Identify which cell holds the provided text, then report its [X, Y] central coordinate. 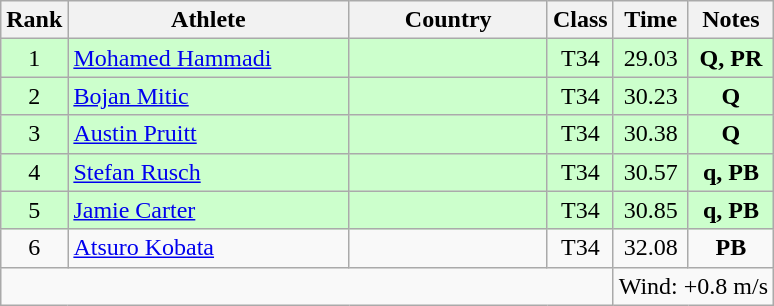
32.08 [650, 248]
Notes [730, 20]
1 [34, 58]
Athlete [208, 20]
Country [448, 20]
3 [34, 134]
PB [730, 248]
Rank [34, 20]
Bojan Mitic [208, 96]
Time [650, 20]
30.57 [650, 172]
30.38 [650, 134]
Stefan Rusch [208, 172]
5 [34, 210]
Atsuro Kobata [208, 248]
Jamie Carter [208, 210]
Class [580, 20]
30.85 [650, 210]
29.03 [650, 58]
Austin Pruitt [208, 134]
4 [34, 172]
Wind: +0.8 m/s [693, 286]
2 [34, 96]
Q, PR [730, 58]
30.23 [650, 96]
6 [34, 248]
Mohamed Hammadi [208, 58]
